Capture the cell that displays the provided text and extract its [X, Y] central coordinate. 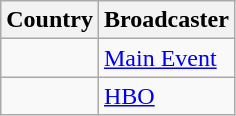
Broadcaster [166, 20]
Country [50, 20]
HBO [166, 96]
Main Event [166, 58]
